Scan for the cell matching the given text and deliver its (x, y) coordinate at center. 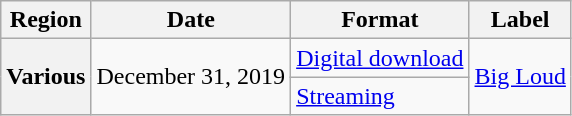
Region (46, 20)
Label (520, 20)
Streaming (380, 96)
Various (46, 77)
Date (191, 20)
Big Loud (520, 77)
December 31, 2019 (191, 77)
Format (380, 20)
Digital download (380, 58)
